For the text-containing cell, return its midpoint in (X, Y) coordinate format. 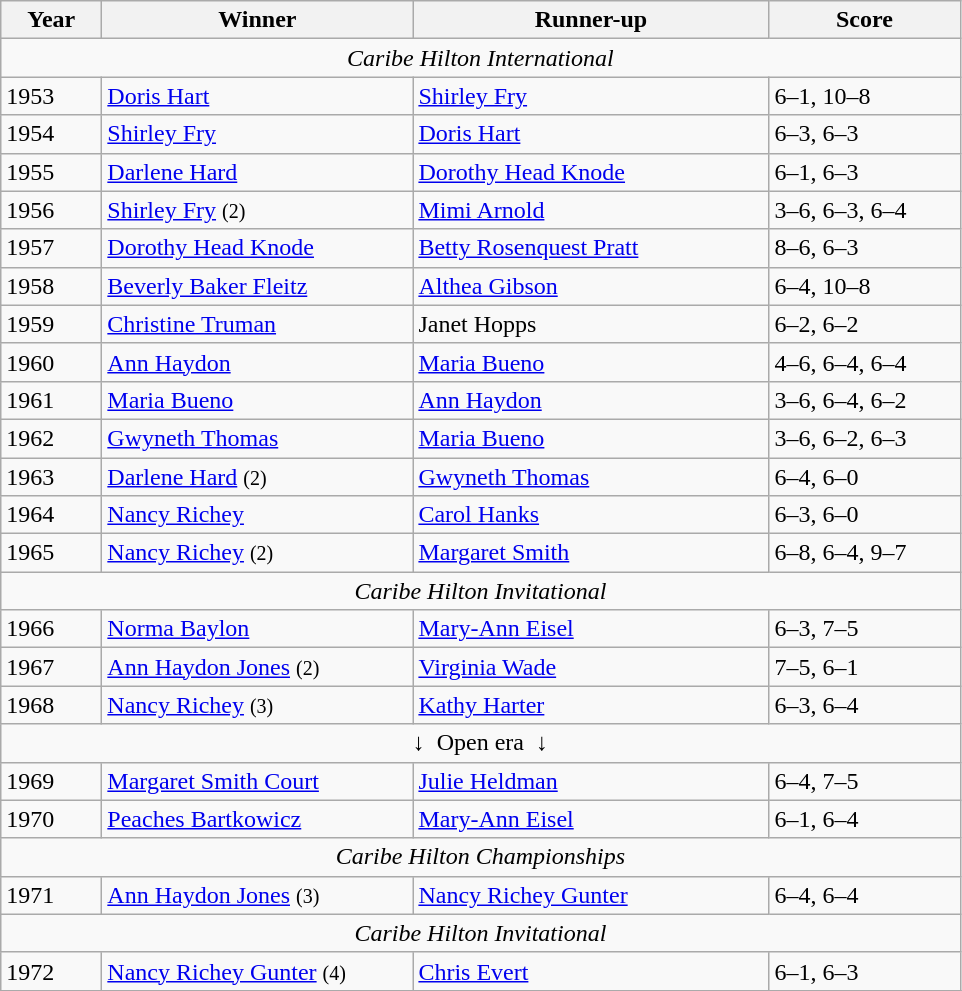
Nancy Richey (258, 515)
1959 (52, 324)
1963 (52, 477)
6–4, 6–0 (864, 477)
1955 (52, 172)
Caribe Hilton International (480, 58)
Nancy Richey Gunter (4) (258, 971)
1966 (52, 629)
Shirley Fry (2) (258, 210)
6–3, 6–0 (864, 515)
1964 (52, 515)
Kathy Harter (591, 705)
1953 (52, 96)
Margaret Smith Court (258, 781)
7–5, 6–1 (864, 667)
1954 (52, 134)
1960 (52, 362)
Nancy Richey Gunter (591, 895)
6–3, 6–4 (864, 705)
4–6, 6–4, 6–4 (864, 362)
Mimi Arnold (591, 210)
Margaret Smith (591, 553)
Betty Rosenquest Pratt (591, 248)
Runner-up (591, 20)
6–4, 7–5 (864, 781)
1969 (52, 781)
1971 (52, 895)
Peaches Bartkowicz (258, 819)
1958 (52, 286)
1970 (52, 819)
1965 (52, 553)
Darlene Hard (2) (258, 477)
3–6, 6–3, 6–4 (864, 210)
Ann Haydon Jones (2) (258, 667)
Nancy Richey (2) (258, 553)
Norma Baylon (258, 629)
1968 (52, 705)
6–3, 6–3 (864, 134)
8–6, 6–3 (864, 248)
↓ Open era ↓ (480, 743)
Janet Hopps (591, 324)
6–8, 6–4, 9–7 (864, 553)
6–4, 6–4 (864, 895)
6–1, 10–8 (864, 96)
3–6, 6–4, 6–2 (864, 400)
1962 (52, 438)
Year (52, 20)
Nancy Richey (3) (258, 705)
Carol Hanks (591, 515)
Chris Evert (591, 971)
Julie Heldman (591, 781)
1972 (52, 971)
1967 (52, 667)
Christine Truman (258, 324)
6–4, 10–8 (864, 286)
Ann Haydon Jones (3) (258, 895)
Darlene Hard (258, 172)
3–6, 6–2, 6–3 (864, 438)
6–3, 7–5 (864, 629)
1957 (52, 248)
Caribe Hilton Championships (480, 857)
Althea Gibson (591, 286)
6–1, 6–4 (864, 819)
1961 (52, 400)
1956 (52, 210)
Winner (258, 20)
Score (864, 20)
6–2, 6–2 (864, 324)
Beverly Baker Fleitz (258, 286)
Virginia Wade (591, 667)
